Determine the (X, Y) coordinate at the center of the cell enclosing the given text.  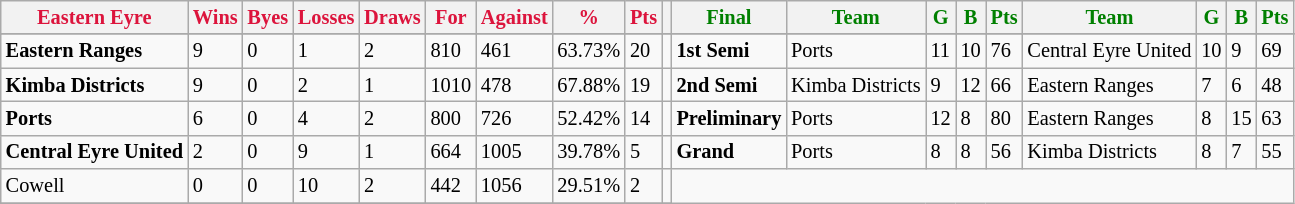
63 (1274, 118)
48 (1274, 85)
29.51% (590, 186)
Losses (326, 17)
39.78% (590, 152)
5 (644, 152)
Draws (392, 17)
For (451, 17)
56 (1004, 152)
Grand (730, 152)
52.42% (590, 118)
63.73% (590, 51)
Preliminary (730, 118)
19 (644, 85)
14 (644, 118)
Against (514, 17)
Wins (216, 17)
810 (451, 51)
Eastern Eyre (94, 17)
1005 (514, 152)
55 (1274, 152)
20 (644, 51)
11 (941, 51)
76 (1004, 51)
478 (514, 85)
69 (1274, 51)
1056 (514, 186)
726 (514, 118)
Byes (268, 17)
1st Semi (730, 51)
66 (1004, 85)
461 (514, 51)
4 (326, 118)
Cowell (94, 186)
80 (1004, 118)
% (590, 17)
67.88% (590, 85)
664 (451, 152)
2nd Semi (730, 85)
442 (451, 186)
800 (451, 118)
1010 (451, 85)
15 (1241, 118)
Final (730, 17)
